Capture the cell that displays the provided text and extract its (x, y) central coordinate. 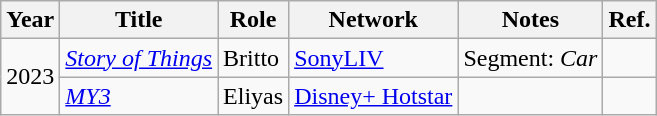
Role (254, 20)
Story of Things (139, 58)
Disney+ Hotstar (374, 96)
SonyLIV (374, 58)
Britto (254, 58)
Title (139, 20)
2023 (30, 77)
Segment: Car (530, 58)
Ref. (630, 20)
Eliyas (254, 96)
Network (374, 20)
MY3 (139, 96)
Year (30, 20)
Notes (530, 20)
